Extract the [x, y] coordinate from the center of the cell holding the provided text.  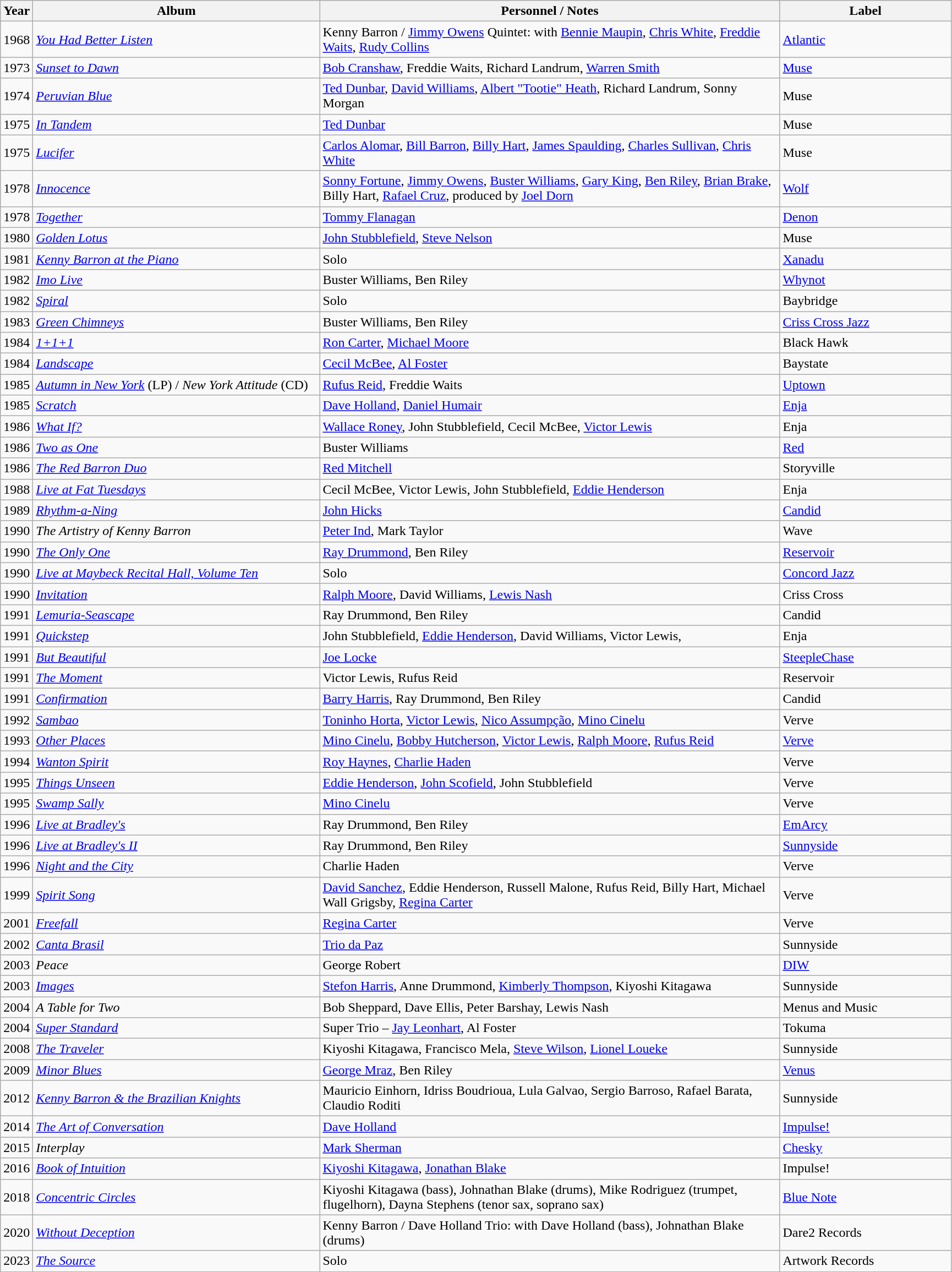
Kenny Barron & the Brazilian Knights [176, 1099]
Invitation [176, 594]
Golden Lotus [176, 238]
Trio da Paz [550, 944]
Interplay [176, 1148]
Peruvian Blue [176, 96]
Kenny Barron at the Piano [176, 259]
The Moment [176, 678]
Live at Fat Tuesdays [176, 489]
Charlie Haden [550, 866]
2020 [17, 1233]
Menus and Music [865, 1007]
Eddie Henderson, John Scofield, John Stubblefield [550, 783]
Wanton Spirit [176, 762]
1994 [17, 762]
Spirit Song [176, 895]
You Had Better Listen [176, 40]
David Sanchez, Eddie Henderson, Russell Malone, Rufus Reid, Billy Hart, Michael Wall Grigsby, Regina Carter [550, 895]
Ron Carter, Michael Moore [550, 343]
John Stubblefield, Steve Nelson [550, 238]
DIW [865, 965]
Wave [865, 531]
Canta Brasil [176, 944]
Bob Cranshaw, Freddie Waits, Richard Landrum, Warren Smith [550, 68]
Regina Carter [550, 923]
The Only One [176, 552]
Criss Cross [865, 594]
John Stubblefield, Eddie Henderson, David Williams, Victor Lewis, [550, 636]
1993 [17, 741]
Wolf [865, 188]
Joe Locke [550, 657]
Lucifer [176, 153]
Lemuria-Seascape [176, 615]
Live at Bradley's II [176, 845]
Night and the City [176, 866]
Whynot [865, 280]
Peace [176, 965]
1992 [17, 720]
The Artistry of Kenny Barron [176, 531]
1+1+1 [176, 343]
Black Hawk [865, 343]
Rufus Reid, Freddie Waits [550, 385]
Sunset to Dawn [176, 68]
Dare2 Records [865, 1233]
The Traveler [176, 1049]
Minor Blues [176, 1070]
Uptown [865, 385]
Swamp Sally [176, 804]
2002 [17, 944]
Denon [865, 217]
Live at Maybeck Recital Hall, Volume Ten [176, 573]
2014 [17, 1127]
1973 [17, 68]
Kiyoshi Kitagawa, Francisco Mela, Steve Wilson, Lionel Loueke [550, 1049]
Together [176, 217]
Criss Cross Jazz [865, 322]
Cecil McBee, Al Foster [550, 364]
Storyville [865, 468]
Images [176, 986]
George Robert [550, 965]
Peter Ind, Mark Taylor [550, 531]
EmArcy [865, 825]
Concentric Circles [176, 1197]
1983 [17, 322]
Concord Jazz [865, 573]
Cecil McBee, Victor Lewis, John Stubblefield, Eddie Henderson [550, 489]
Buster Williams [550, 447]
Carlos Alomar, Bill Barron, Billy Hart, James Spaulding, Charles Sullivan, Chris White [550, 153]
Confirmation [176, 699]
Kiyoshi Kitagawa (bass), Johnathan Blake (drums), Mike Rodriguez (trumpet, flugelhorn), Dayna Stephens (tenor sax, soprano sax) [550, 1197]
Kiyoshi Kitagawa, Jonathan Blake [550, 1169]
Ted Dunbar [550, 124]
Artwork Records [865, 1261]
In Tandem [176, 124]
Wallace Roney, John Stubblefield, Cecil McBee, Victor Lewis [550, 427]
Roy Haynes, Charlie Haden [550, 762]
Tokuma [865, 1028]
Venus [865, 1070]
2008 [17, 1049]
Year [17, 11]
2016 [17, 1169]
The Art of Conversation [176, 1127]
SteepleChase [865, 657]
Two as One [176, 447]
Innocence [176, 188]
Spiral [176, 301]
Personnel / Notes [550, 11]
Rhythm-a-Ning [176, 510]
Mino Cinelu [550, 804]
Autumn in New York (LP) / New York Attitude (CD) [176, 385]
Mino Cinelu, Bobby Hutcherson, Victor Lewis, Ralph Moore, Rufus Reid [550, 741]
Bob Sheppard, Dave Ellis, Peter Barshay, Lewis Nash [550, 1007]
Dave Holland, Daniel Humair [550, 406]
Mauricio Einhorn, Idriss Boudrioua, Lula Galvao, Sergio Barroso, Rafael Barata, Claudio Roditi [550, 1099]
2012 [17, 1099]
Imo Live [176, 280]
Blue Note [865, 1197]
Super Trio – Jay Leonhart, Al Foster [550, 1028]
But Beautiful [176, 657]
Sonny Fortune, Jimmy Owens, Buster Williams, Gary King, Ben Riley, Brian Brake, Billy Hart, Rafael Cruz, produced by Joel Dorn [550, 188]
Kenny Barron / Jimmy Owens Quintet: with Bennie Maupin, Chris White, Freddie Waits, Rudy Collins [550, 40]
Sambao [176, 720]
A Table for Two [176, 1007]
Other Places [176, 741]
Baybridge [865, 301]
Ted Dunbar, David Williams, Albert "Tootie" Heath, Richard Landrum, Sonny Morgan [550, 96]
Dave Holland [550, 1127]
2009 [17, 1070]
Chesky [865, 1148]
Landscape [176, 364]
Toninho Horta, Victor Lewis, Nico Assumpção, Mino Cinelu [550, 720]
Album [176, 11]
Tommy Flanagan [550, 217]
John Hicks [550, 510]
2018 [17, 1197]
1968 [17, 40]
Things Unseen [176, 783]
What If? [176, 427]
1980 [17, 238]
Scratch [176, 406]
George Mraz, Ben Riley [550, 1070]
The Red Barron Duo [176, 468]
Red Mitchell [550, 468]
Stefon Harris, Anne Drummond, Kimberly Thompson, Kiyoshi Kitagawa [550, 986]
Kenny Barron / Dave Holland Trio: with Dave Holland (bass), Johnathan Blake (drums) [550, 1233]
1988 [17, 489]
Super Standard [176, 1028]
Green Chimneys [176, 322]
2015 [17, 1148]
1974 [17, 96]
Without Deception [176, 1233]
1989 [17, 510]
Freefall [176, 923]
The Source [176, 1261]
Red [865, 447]
Barry Harris, Ray Drummond, Ben Riley [550, 699]
Book of Intuition [176, 1169]
Label [865, 11]
Quickstep [176, 636]
Xanadu [865, 259]
Baystate [865, 364]
Live at Bradley's [176, 825]
1981 [17, 259]
Ralph Moore, David Williams, Lewis Nash [550, 594]
2023 [17, 1261]
Mark Sherman [550, 1148]
1999 [17, 895]
Victor Lewis, Rufus Reid [550, 678]
2001 [17, 923]
Atlantic [865, 40]
